Determine the [X, Y] coordinate at the center of the cell enclosing the given text.  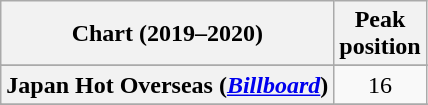
16 [380, 85]
Japan Hot Overseas (Billboard) [168, 85]
Chart (2019–2020) [168, 34]
Peakposition [380, 34]
